Extract the [x, y] coordinate from the center of the cell holding the provided text.  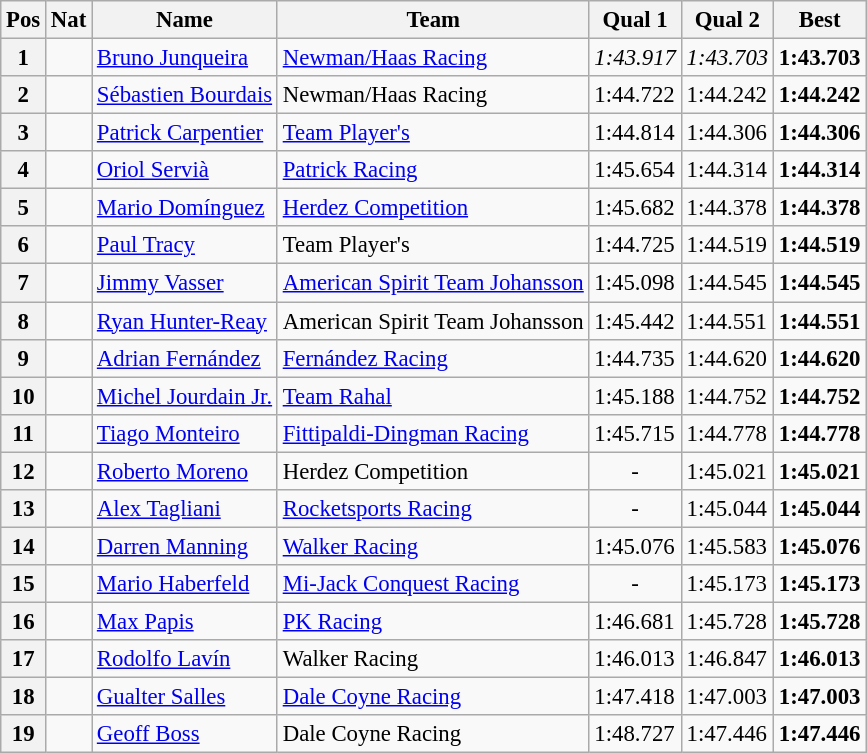
Patrick Carpentier [185, 133]
1:45.098 [635, 283]
18 [24, 697]
1:44.735 [635, 358]
Sébastien Bourdais [185, 95]
1:45.715 [635, 433]
1:45.583 [727, 546]
Team [433, 20]
Best [820, 20]
2 [24, 95]
14 [24, 546]
16 [24, 621]
10 [24, 396]
Darren Manning [185, 546]
19 [24, 734]
Geoff Boss [185, 734]
4 [24, 170]
Bruno Junqueira [185, 58]
Mario Haberfeld [185, 584]
Ryan Hunter-Reay [185, 321]
1:45.654 [635, 170]
9 [24, 358]
6 [24, 245]
1:43.917 [635, 58]
Jimmy Vasser [185, 283]
Rocketsports Racing [433, 509]
1:44.725 [635, 245]
3 [24, 133]
13 [24, 509]
1:45.188 [635, 396]
Tiago Monteiro [185, 433]
Alex Tagliani [185, 509]
11 [24, 433]
Fernández Racing [433, 358]
Qual 2 [727, 20]
Oriol Servià [185, 170]
1:45.682 [635, 208]
Nat [69, 20]
Pos [24, 20]
12 [24, 471]
Rodolfo Lavín [185, 659]
PK Racing [433, 621]
1:48.727 [635, 734]
15 [24, 584]
Team Rahal [433, 396]
1:44.814 [635, 133]
Paul Tracy [185, 245]
17 [24, 659]
7 [24, 283]
1:47.418 [635, 697]
Gualter Salles [185, 697]
1 [24, 58]
Max Papis [185, 621]
Patrick Racing [433, 170]
Qual 1 [635, 20]
Roberto Moreno [185, 471]
Adrian Fernández [185, 358]
Fittipaldi-Dingman Racing [433, 433]
1:46.681 [635, 621]
Michel Jourdain Jr. [185, 396]
Mi-Jack Conquest Racing [433, 584]
Name [185, 20]
Mario Domínguez [185, 208]
8 [24, 321]
1:46.847 [727, 659]
1:45.442 [635, 321]
5 [24, 208]
1:44.722 [635, 95]
